Search for the cell housing the specified text and yield its [X, Y] center coordinate. 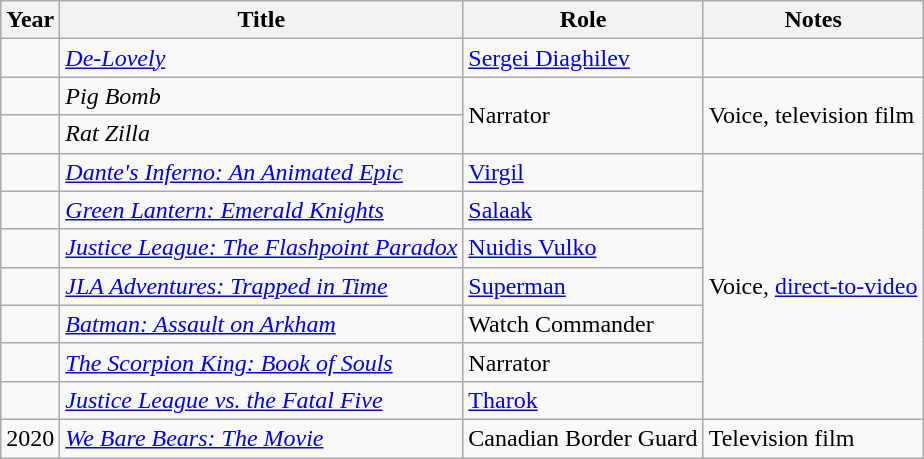
Notes [813, 20]
Salaak [583, 210]
We Bare Bears: The Movie [262, 438]
Voice, direct-to-video [813, 286]
The Scorpion King: Book of Souls [262, 362]
Pig Bomb [262, 96]
Role [583, 20]
2020 [30, 438]
Watch Commander [583, 324]
Year [30, 20]
Justice League vs. the Fatal Five [262, 400]
Title [262, 20]
Rat Zilla [262, 134]
Tharok [583, 400]
Canadian Border Guard [583, 438]
Superman [583, 286]
Dante's Inferno: An Animated Epic [262, 172]
Nuidis Vulko [583, 248]
Voice, television film [813, 115]
Green Lantern: Emerald Knights [262, 210]
Virgil [583, 172]
JLA Adventures: Trapped in Time [262, 286]
Justice League: The Flashpoint Paradox [262, 248]
Television film [813, 438]
Sergei Diaghilev [583, 58]
Batman: Assault on Arkham [262, 324]
De-Lovely [262, 58]
